Determine the [x, y] coordinate at the center of the cell enclosing the given text.  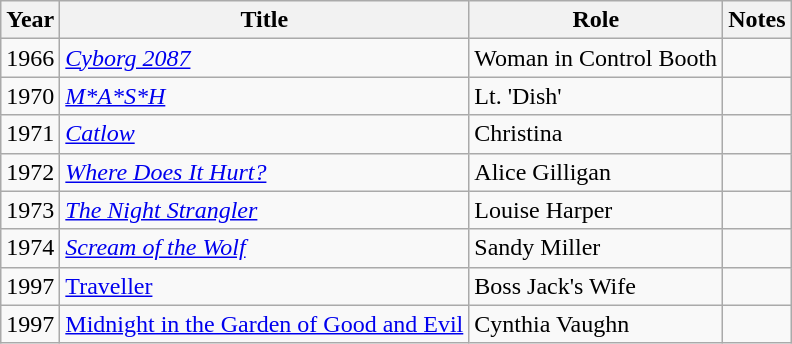
Lt. 'Dish' [596, 96]
1974 [30, 248]
Role [596, 20]
Traveller [264, 286]
1966 [30, 58]
Woman in Control Booth [596, 58]
Boss Jack's Wife [596, 286]
Midnight in the Garden of Good and Evil [264, 324]
Sandy Miller [596, 248]
Year [30, 20]
M*A*S*H [264, 96]
The Night Strangler [264, 210]
Cyborg 2087 [264, 58]
Title [264, 20]
Scream of the Wolf [264, 248]
Alice Gilligan [596, 172]
Cynthia Vaughn [596, 324]
Louise Harper [596, 210]
1973 [30, 210]
Where Does It Hurt? [264, 172]
1970 [30, 96]
1972 [30, 172]
Notes [757, 20]
Christina [596, 134]
Catlow [264, 134]
1971 [30, 134]
